From the cell containing the given text, extract its center point as [x, y] coordinate. 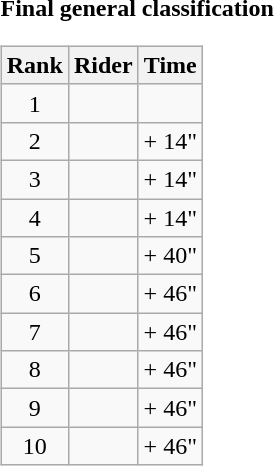
6 [34, 294]
3 [34, 179]
Rank [34, 65]
4 [34, 217]
+ 40" [170, 256]
10 [34, 446]
Time [170, 65]
2 [34, 141]
8 [34, 370]
1 [34, 103]
7 [34, 332]
5 [34, 256]
Rider [103, 65]
9 [34, 408]
